Return the (x, y) coordinate for the center point of the cell that contains the specified text.  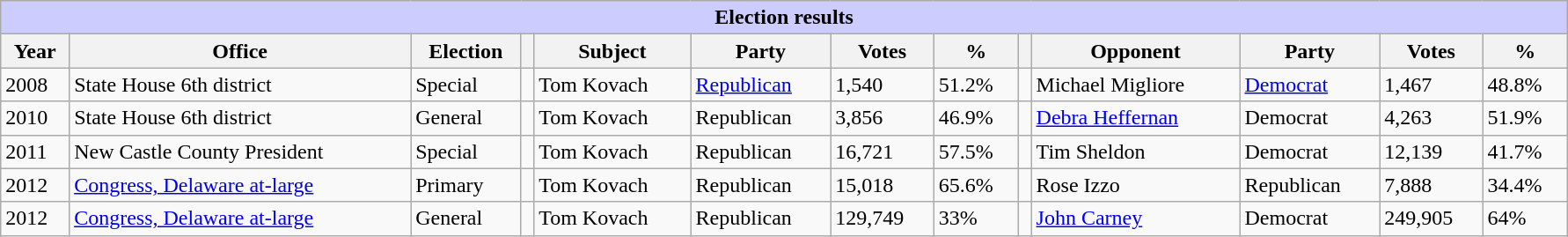
Tim Sheldon (1135, 152)
51.2% (976, 85)
16,721 (882, 152)
33% (976, 218)
Subject (612, 51)
34.4% (1525, 185)
48.8% (1525, 85)
2008 (35, 85)
15,018 (882, 185)
Opponent (1135, 51)
1,467 (1431, 85)
1,540 (882, 85)
2011 (35, 152)
249,905 (1431, 218)
57.5% (976, 152)
Year (35, 51)
51.9% (1525, 118)
Election results (785, 18)
41.7% (1525, 152)
4,263 (1431, 118)
129,749 (882, 218)
Primary (466, 185)
64% (1525, 218)
Michael Migliore (1135, 85)
2010 (35, 118)
46.9% (976, 118)
Office (240, 51)
New Castle County President (240, 152)
Debra Heffernan (1135, 118)
Rose Izzo (1135, 185)
12,139 (1431, 152)
Election (466, 51)
7,888 (1431, 185)
John Carney (1135, 218)
3,856 (882, 118)
65.6% (976, 185)
